Identify which cell holds the provided text, then report its [X, Y] central coordinate. 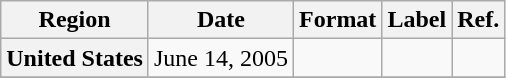
Format [338, 20]
Ref. [478, 20]
Region [75, 20]
Date [220, 20]
United States [75, 58]
June 14, 2005 [220, 58]
Label [417, 20]
